From the cell containing the given text, extract its center point as (X, Y) coordinate. 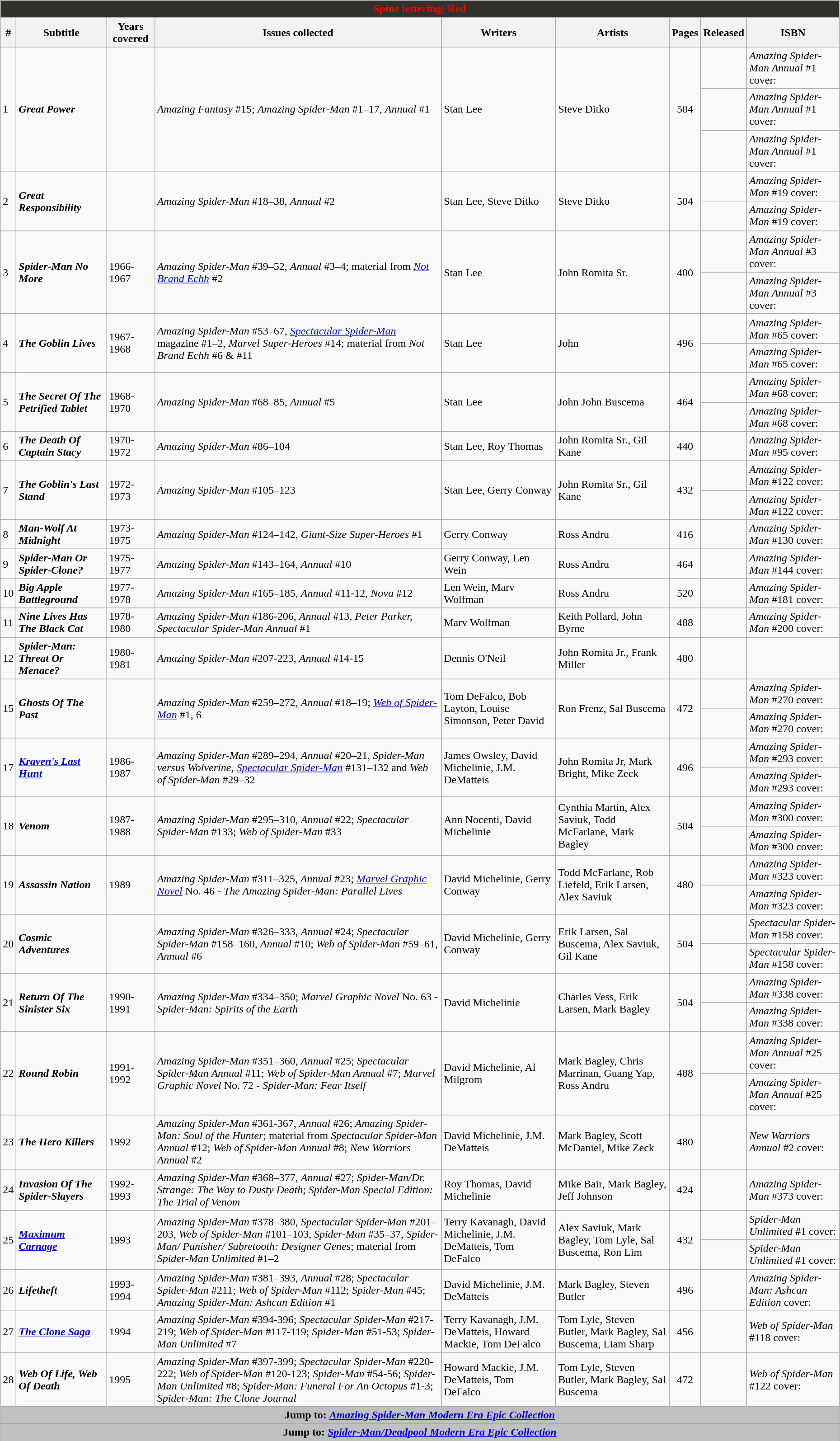
Spine lettering: Red (420, 9)
Mark Bagley, Chris Marrinan, Guang Yap, Ross Andru (613, 1074)
Mark Bagley, Scott McDaniel, Mike Zeck (613, 1142)
28 (8, 1380)
Amazing Spider-Man #326–333, Annual #24; Spectacular Spider-Man #158–160, Annual #10; Web of Spider-Man #59–61, Annual #6 (298, 944)
Amazing Spider-Man #165–185, Annual #11-12, Nova #12 (298, 593)
Web of Spider-Man #122 cover: (793, 1380)
Amazing Spider-Man #289–294, Annual #20–21, Spider-Man versus Wolverine, Spectacular Spider-Man #131–132 and Web of Spider-Man #29–32 (298, 767)
20 (8, 944)
Tom Lyle, Steven Butler, Mark Bagley, Sal Buscema, Liam Sharp (613, 1332)
Howard Mackie, J.M. DeMatteis, Tom DeFalco (499, 1380)
Terry Kavanagh, David Michelinie, J.M. DeMatteis, Tom DeFalco (499, 1240)
1977-1978 (131, 593)
John John Buscema (613, 402)
1973-1975 (131, 534)
Spider-Man Or Spider-Clone? (61, 564)
Amazing Spider-Man #144 cover: (793, 564)
19 (8, 885)
Keith Pollard, John Byrne (613, 623)
25 (8, 1240)
Tom Lyle, Steven Butler, Mark Bagley, Sal Buscema (613, 1380)
Len Wein, Marv Wolfman (499, 593)
Amazing Spider-Man #18–38, Annual #2 (298, 201)
Great Power (61, 109)
Cynthia Martin, Alex Saviuk, Todd McFarlane, Mark Bagley (613, 826)
Ann Nocenti, David Michelinie (499, 826)
Subtitle (61, 33)
The Goblin Lives (61, 343)
The Clone Saga (61, 1332)
Maximum Carnage (61, 1240)
1991-1992 (131, 1074)
John Romita Sr. (613, 272)
Roy Thomas, David Michelinie (499, 1190)
9 (8, 564)
6 (8, 447)
26 (8, 1290)
1995 (131, 1380)
1972-1973 (131, 490)
Amazing Spider-Man #53–67, Spectacular Spider-Man magazine #1–2, Marvel Super-Heroes #14; material from Not Brand Echh #6 & #11 (298, 343)
Web Of Life, Web Of Death (61, 1380)
Venom (61, 826)
ISBN (793, 33)
Stan Lee, Roy Thomas (499, 447)
Great Responsibility (61, 201)
Years covered (131, 33)
1970-1972 (131, 447)
John (613, 343)
Gerry Conway, Len Wein (499, 564)
1992-1993 (131, 1190)
David Michelinie, Al Milgrom (499, 1074)
Gerry Conway (499, 534)
27 (8, 1332)
Charles Vess, Erik Larsen, Mark Bagley (613, 1003)
The Goblin's Last Stand (61, 490)
22 (8, 1074)
24 (8, 1190)
Amazing Spider-Man #143–164, Annual #10 (298, 564)
Amazing Spider-Man #373 cover: (793, 1190)
1986-1987 (131, 767)
Marv Wolfman (499, 623)
Ghosts Of The Past (61, 708)
Spider-Man: Threat Or Menace? (61, 658)
21 (8, 1003)
Issues collected (298, 33)
Round Robin (61, 1074)
The Hero Killers (61, 1142)
Jump to: Amazing Spider-Man Modern Era Epic Collection (420, 1415)
Amazing Fantasy #15; Amazing Spider-Man #1–17, Annual #1 (298, 109)
# (8, 33)
Dennis O'Neil (499, 658)
1967-1968 (131, 343)
1992 (131, 1142)
Amazing Spider-Man #186-206, Annual #13, Peter Parker, Spectacular Spider-Man Annual #1 (298, 623)
520 (685, 593)
1993 (131, 1240)
1968-1970 (131, 402)
Kraven's Last Hunt (61, 767)
New Warriors Annual #2 cover: (793, 1142)
1975-1977 (131, 564)
Amazing Spider-Man: Ashcan Edition cover: (793, 1290)
Cosmic Adventures (61, 944)
Alex Saviuk, Mark Bagley, Tom Lyle, Sal Buscema, Ron Lim (613, 1240)
Amazing Spider-Man #181 cover: (793, 593)
Amazing Spider-Man #368–377, Annual #27; Spider-Man/Dr. Strange: The Way to Dusty Death; Spider-Man Special Edition: The Trial of Venom (298, 1190)
416 (685, 534)
Ron Frenz, Sal Buscema (613, 708)
Amazing Spider-Man #86–104 (298, 447)
Stan Lee, Steve Ditko (499, 201)
Mark Bagley, Steven Butler (613, 1290)
The Secret Of The Petrified Tablet (61, 402)
15 (8, 708)
Tom DeFalco, Bob Layton, Louise Simonson, Peter David (499, 708)
Amazing Spider-Man #295–310, Annual #22; Spectacular Spider-Man #133; Web of Spider-Man #33 (298, 826)
1990-1991 (131, 1003)
Nine Lives Has The Black Cat (61, 623)
Stan Lee, Gerry Conway (499, 490)
Pages (685, 33)
11 (8, 623)
400 (685, 272)
Todd McFarlane, Rob Liefeld, Erik Larsen, Alex Saviuk (613, 885)
Artists (613, 33)
440 (685, 447)
Man-Wolf At Midnight (61, 534)
David Michelinie (499, 1003)
1966-1967 (131, 272)
Web of Spider-Man #118 cover: (793, 1332)
Assassin Nation (61, 885)
Erik Larsen, Sal Buscema, Alex Saviuk, Gil Kane (613, 944)
Amazing Spider-Man #124–142, Giant-Size Super-Heroes #1 (298, 534)
10 (8, 593)
1994 (131, 1332)
Amazing Spider-Man #259–272, Annual #18–19; Web of Spider-Man #1, 6 (298, 708)
Released (724, 33)
1 (8, 109)
8 (8, 534)
Amazing Spider-Man #130 cover: (793, 534)
Amazing Spider-Man #311–325, Annual #23; Marvel Graphic Novel No. 46 - The Amazing Spider-Man: Parallel Lives (298, 885)
424 (685, 1190)
1978-1980 (131, 623)
3 (8, 272)
23 (8, 1142)
Mike Bair, Mark Bagley, Jeff Johnson (613, 1190)
Lifetheft (61, 1290)
Amazing Spider-Man #68–85, Annual #5 (298, 402)
Spider-Man No More (61, 272)
1993-1994 (131, 1290)
17 (8, 767)
Amazing Spider-Man #39–52, Annual #3–4; material from Not Brand Echh #2 (298, 272)
18 (8, 826)
John Romita Jr, Mark Bright, Mike Zeck (613, 767)
Invasion Of The Spider-Slayers (61, 1190)
Return Of The Sinister Six (61, 1003)
Big Apple Battleground (61, 593)
2 (8, 201)
Amazing Spider-Man #105–123 (298, 490)
Amazing Spider-Man #394-396; Spectacular Spider-Man #217-219; Web of Spider-Man #117-119; Spider-Man #51-53; Spider-Man Unlimited #7 (298, 1332)
12 (8, 658)
Writers (499, 33)
Amazing Spider-Man #200 cover: (793, 623)
John Romita Jr., Frank Miller (613, 658)
4 (8, 343)
Terry Kavanagh, J.M. DeMatteis, Howard Mackie, Tom DeFalco (499, 1332)
Amazing Spider-Man #207-223, Annual #14-15 (298, 658)
5 (8, 402)
Amazing Spider-Man #334–350; Marvel Graphic Novel No. 63 - Spider-Man: Spirits of the Earth (298, 1003)
James Owsley, David Michelinie, J.M. DeMatteis (499, 767)
Jump to: Spider-Man/Deadpool Modern Era Epic Collection (420, 1432)
1980-1981 (131, 658)
456 (685, 1332)
The Death Of Captain Stacy (61, 447)
1989 (131, 885)
Amazing Spider-Man #381–393, Annual #28; Spectacular Spider-Man #211; Web of Spider-Man #112; Spider-Man #45; Amazing Spider-Man: Ashcan Edition #1 (298, 1290)
1987-1988 (131, 826)
7 (8, 490)
Amazing Spider-Man #95 cover: (793, 447)
